Scan for the cell matching the given text and deliver its (x, y) coordinate at center. 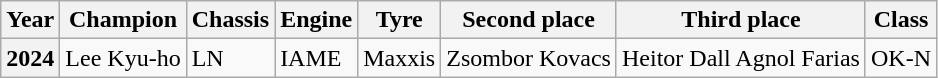
OK-N (900, 58)
Heitor Dall Agnol Farias (740, 58)
Chassis (230, 20)
Champion (123, 20)
LN (230, 58)
Tyre (400, 20)
Engine (316, 20)
Lee Kyu-ho (123, 58)
Third place (740, 20)
Year (30, 20)
Zsombor Kovacs (529, 58)
2024 (30, 58)
Class (900, 20)
Second place (529, 20)
Maxxis (400, 58)
IAME (316, 58)
